For the text-containing cell, return its midpoint in (x, y) coordinate format. 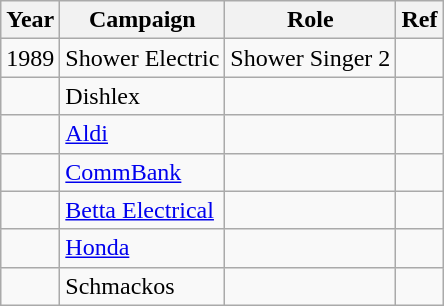
Ref (420, 20)
Shower Singer 2 (310, 58)
Schmackos (142, 286)
Year (30, 20)
Shower Electric (142, 58)
Aldi (142, 134)
Honda (142, 248)
Role (310, 20)
CommBank (142, 172)
1989 (30, 58)
Campaign (142, 20)
Dishlex (142, 96)
Betta Electrical (142, 210)
